From the cell containing the given text, extract its center point as (x, y) coordinate. 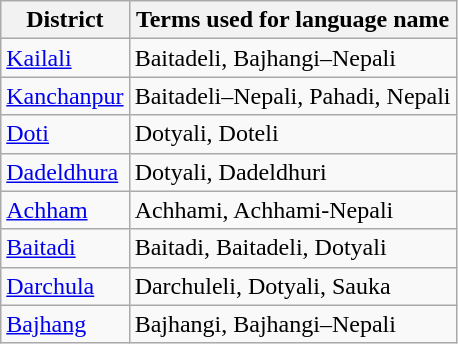
Doti (65, 134)
Bajhang (65, 324)
Achham (65, 210)
Dadeldhura (65, 172)
Darchula (65, 286)
District (65, 20)
Baitadi, Baitadeli, Dotyali (292, 248)
Baitadeli, Bajhangi–Nepali (292, 58)
Baitadi (65, 248)
Darchuleli, Dotyali, Sauka (292, 286)
Terms used for language name (292, 20)
Baitadeli–Nepali, Pahadi, Nepali (292, 96)
Dotyali, Dadeldhuri (292, 172)
Kanchanpur (65, 96)
Dotyali, Doteli (292, 134)
Bajhangi, Bajhangi–Nepali (292, 324)
Kailali (65, 58)
Achhami, Achhami-Nepali (292, 210)
